Extract the (x, y) coordinate from the center of the cell holding the provided text.  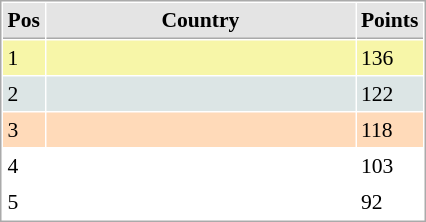
5 (24, 201)
Points (390, 21)
2 (24, 93)
4 (24, 165)
118 (390, 129)
1 (24, 57)
3 (24, 129)
103 (390, 165)
122 (390, 93)
92 (390, 201)
Country (200, 21)
Pos (24, 21)
136 (390, 57)
